For the text-containing cell, return its midpoint in [x, y] coordinate format. 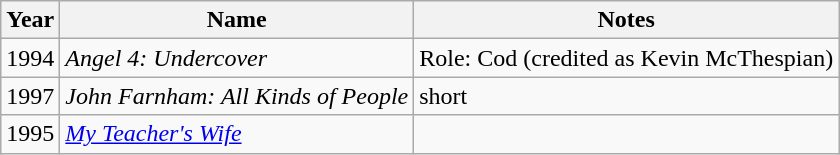
Name [237, 20]
John Farnham: All Kinds of People [237, 96]
1994 [30, 58]
1995 [30, 134]
short [626, 96]
My Teacher's Wife [237, 134]
Year [30, 20]
Angel 4: Undercover [237, 58]
Notes [626, 20]
1997 [30, 96]
Role: Cod (credited as Kevin McThespian) [626, 58]
